Output the [X, Y] coordinate of the center of the cell containing the given text.  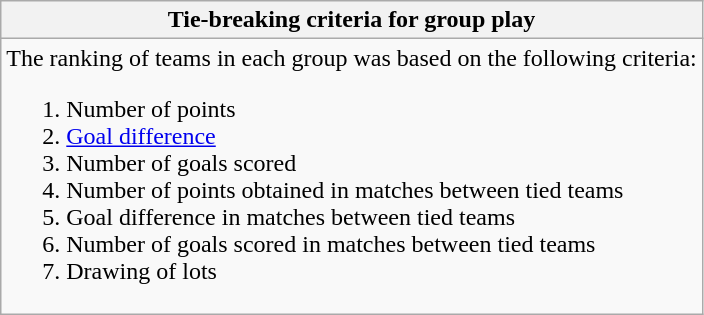
Tie-breaking criteria for group play [352, 20]
